Extract the [x, y] coordinate from the center of the cell holding the provided text.  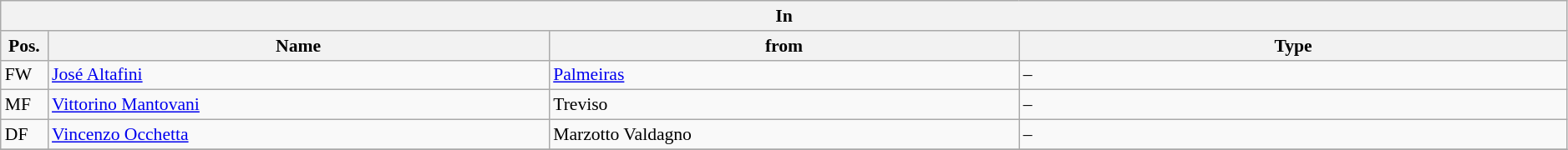
Name [298, 46]
MF [24, 105]
DF [24, 135]
In [784, 16]
José Altafini [298, 75]
Vittorino Mantovani [298, 105]
Vincenzo Occhetta [298, 135]
Pos. [24, 46]
Treviso [784, 105]
Marzotto Valdagno [784, 135]
FW [24, 75]
Palmeiras [784, 75]
Type [1293, 46]
from [784, 46]
